Search for the cell housing the specified text and yield its [X, Y] center coordinate. 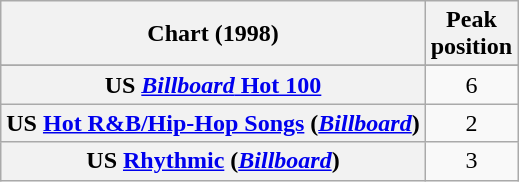
US Billboard Hot 100 [213, 85]
Peakposition [471, 34]
US Rhythmic (Billboard) [213, 161]
2 [471, 123]
3 [471, 161]
Chart (1998) [213, 34]
6 [471, 85]
US Hot R&B/Hip-Hop Songs (Billboard) [213, 123]
